Search for the cell housing the specified text and yield its (x, y) center coordinate. 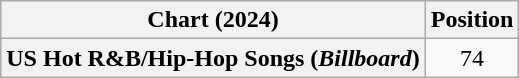
US Hot R&B/Hip-Hop Songs (Billboard) (213, 58)
Chart (2024) (213, 20)
Position (472, 20)
74 (472, 58)
